Provide the [x, y] coordinate of the cell's center where the given text is located.  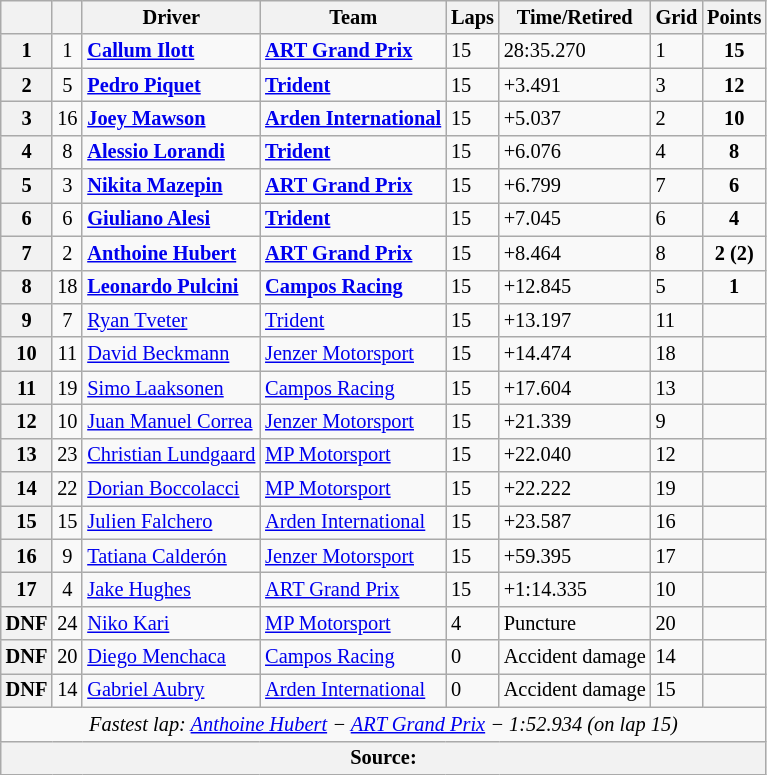
Fastest lap: Anthoine Hubert − ART Grand Prix − 1:52.934 (on lap 15) [384, 724]
+21.339 [575, 421]
+5.037 [575, 118]
+17.604 [575, 388]
28:35.270 [575, 51]
+3.491 [575, 85]
+8.464 [575, 253]
23 [67, 455]
+23.587 [575, 522]
Ryan Tveter [171, 320]
Pedro Piquet [171, 85]
Simo Laaksonen [171, 388]
Jake Hughes [171, 589]
+6.799 [575, 186]
Dorian Boccolacci [171, 489]
Puncture [575, 623]
Grid [677, 17]
+6.076 [575, 152]
Laps [472, 17]
Giuliano Alesi [171, 219]
+13.197 [575, 320]
Diego Menchaca [171, 657]
David Beckmann [171, 354]
Anthoine Hubert [171, 253]
Driver [171, 17]
Gabriel Aubry [171, 690]
Christian Lundgaard [171, 455]
Nikita Mazepin [171, 186]
Time/Retired [575, 17]
Juan Manuel Correa [171, 421]
Points [734, 17]
Source: [384, 758]
Team [353, 17]
Julien Falchero [171, 522]
Alessio Lorandi [171, 152]
Joey Mawson [171, 118]
Leonardo Pulcini [171, 287]
2 (2) [734, 253]
+59.395 [575, 556]
22 [67, 489]
Callum Ilott [171, 51]
+7.045 [575, 219]
+1:14.335 [575, 589]
+22.040 [575, 455]
24 [67, 623]
+22.222 [575, 489]
Niko Kari [171, 623]
Tatiana Calderón [171, 556]
+14.474 [575, 354]
+12.845 [575, 287]
